Output the [x, y] coordinate of the center of the cell containing the given text.  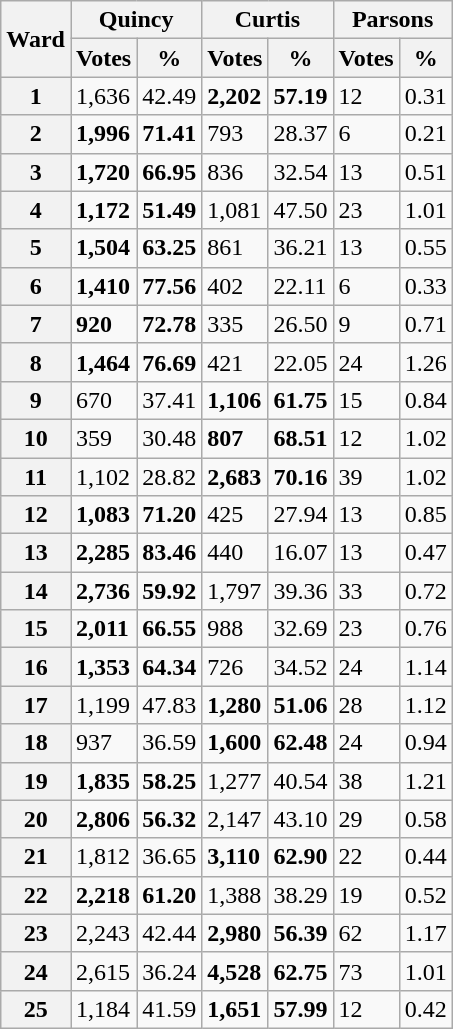
47.50 [300, 210]
2,683 [235, 477]
1,996 [103, 134]
4,528 [235, 971]
43.10 [300, 819]
440 [235, 553]
1.26 [426, 362]
18 [36, 743]
2,615 [103, 971]
39.36 [300, 591]
4 [36, 210]
1,172 [103, 210]
41.59 [170, 1009]
83.46 [170, 553]
40.54 [300, 781]
61.20 [170, 895]
0.51 [426, 172]
0.71 [426, 324]
359 [103, 438]
793 [235, 134]
Ward [36, 39]
0.85 [426, 515]
26.50 [300, 324]
0.84 [426, 400]
56.39 [300, 933]
1,106 [235, 400]
3,110 [235, 857]
2,202 [235, 96]
807 [235, 438]
0.76 [426, 629]
32.54 [300, 172]
51.49 [170, 210]
1,651 [235, 1009]
36.65 [170, 857]
1,083 [103, 515]
1.12 [426, 705]
0.21 [426, 134]
28 [366, 705]
57.19 [300, 96]
36.59 [170, 743]
1,388 [235, 895]
25 [36, 1009]
72.78 [170, 324]
36.21 [300, 248]
70.16 [300, 477]
861 [235, 248]
16.07 [300, 553]
937 [103, 743]
22.11 [300, 286]
58.25 [170, 781]
2,147 [235, 819]
1,797 [235, 591]
1,280 [235, 705]
1,812 [103, 857]
1.14 [426, 667]
36.24 [170, 971]
28.82 [170, 477]
1,353 [103, 667]
42.49 [170, 96]
3 [36, 172]
2,285 [103, 553]
77.56 [170, 286]
2,736 [103, 591]
62 [366, 933]
66.95 [170, 172]
20 [36, 819]
56.32 [170, 819]
8 [36, 362]
28.37 [300, 134]
1 [36, 96]
0.44 [426, 857]
1.21 [426, 781]
11 [36, 477]
2,243 [103, 933]
62.90 [300, 857]
39 [366, 477]
726 [235, 667]
1,081 [235, 210]
1,600 [235, 743]
42.44 [170, 933]
17 [36, 705]
62.75 [300, 971]
37.41 [170, 400]
1,835 [103, 781]
61.75 [300, 400]
1,184 [103, 1009]
34.52 [300, 667]
836 [235, 172]
1.17 [426, 933]
76.69 [170, 362]
63.25 [170, 248]
68.51 [300, 438]
2 [36, 134]
421 [235, 362]
38.29 [300, 895]
0.33 [426, 286]
16 [36, 667]
62.48 [300, 743]
2,980 [235, 933]
33 [366, 591]
1,277 [235, 781]
1,464 [103, 362]
27.94 [300, 515]
21 [36, 857]
1,410 [103, 286]
Curtis [268, 20]
1,199 [103, 705]
0.55 [426, 248]
1,636 [103, 96]
73 [366, 971]
0.47 [426, 553]
57.99 [300, 1009]
1,504 [103, 248]
0.31 [426, 96]
5 [36, 248]
Quincy [136, 20]
10 [36, 438]
38 [366, 781]
64.34 [170, 667]
402 [235, 286]
0.58 [426, 819]
59.92 [170, 591]
51.06 [300, 705]
0.52 [426, 895]
32.69 [300, 629]
47.83 [170, 705]
2,218 [103, 895]
1,720 [103, 172]
30.48 [170, 438]
988 [235, 629]
920 [103, 324]
425 [235, 515]
1,102 [103, 477]
0.42 [426, 1009]
Parsons [392, 20]
0.94 [426, 743]
2,011 [103, 629]
66.55 [170, 629]
2,806 [103, 819]
7 [36, 324]
335 [235, 324]
0.72 [426, 591]
71.20 [170, 515]
22.05 [300, 362]
29 [366, 819]
670 [103, 400]
14 [36, 591]
71.41 [170, 134]
